Scan for the cell matching the given text and deliver its [x, y] coordinate at center. 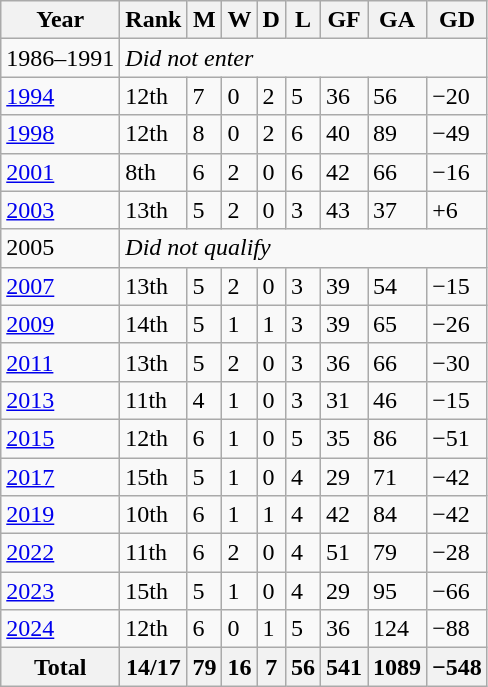
−30 [458, 362]
541 [344, 667]
2015 [60, 438]
−51 [458, 438]
Year [60, 20]
1089 [398, 667]
D [271, 20]
−16 [458, 172]
2007 [60, 286]
31 [344, 400]
GF [344, 20]
Did not enter [304, 58]
1998 [60, 134]
2009 [60, 324]
8 [204, 134]
GD [458, 20]
Total [60, 667]
46 [398, 400]
2024 [60, 629]
124 [398, 629]
L [302, 20]
1986–1991 [60, 58]
2003 [60, 210]
71 [398, 477]
8th [154, 172]
+6 [458, 210]
35 [344, 438]
51 [344, 553]
54 [398, 286]
1994 [60, 96]
14th [154, 324]
Did not qualify [304, 248]
2022 [60, 553]
95 [398, 591]
84 [398, 515]
40 [344, 134]
89 [398, 134]
2001 [60, 172]
−20 [458, 96]
65 [398, 324]
2011 [60, 362]
2017 [60, 477]
10th [154, 515]
14/17 [154, 667]
W [240, 20]
2013 [60, 400]
43 [344, 210]
86 [398, 438]
GA [398, 20]
16 [240, 667]
−88 [458, 629]
−548 [458, 667]
−26 [458, 324]
2005 [60, 248]
2023 [60, 591]
−66 [458, 591]
37 [398, 210]
2019 [60, 515]
M [204, 20]
Rank [154, 20]
−49 [458, 134]
−28 [458, 553]
